Locate the cell with the specified text and output its [X, Y] center coordinate. 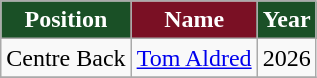
Tom Aldred [194, 58]
Centre Back [66, 58]
2026 [286, 58]
Name [194, 20]
Year [286, 20]
Position [66, 20]
